Capture the cell that displays the provided text and extract its [X, Y] central coordinate. 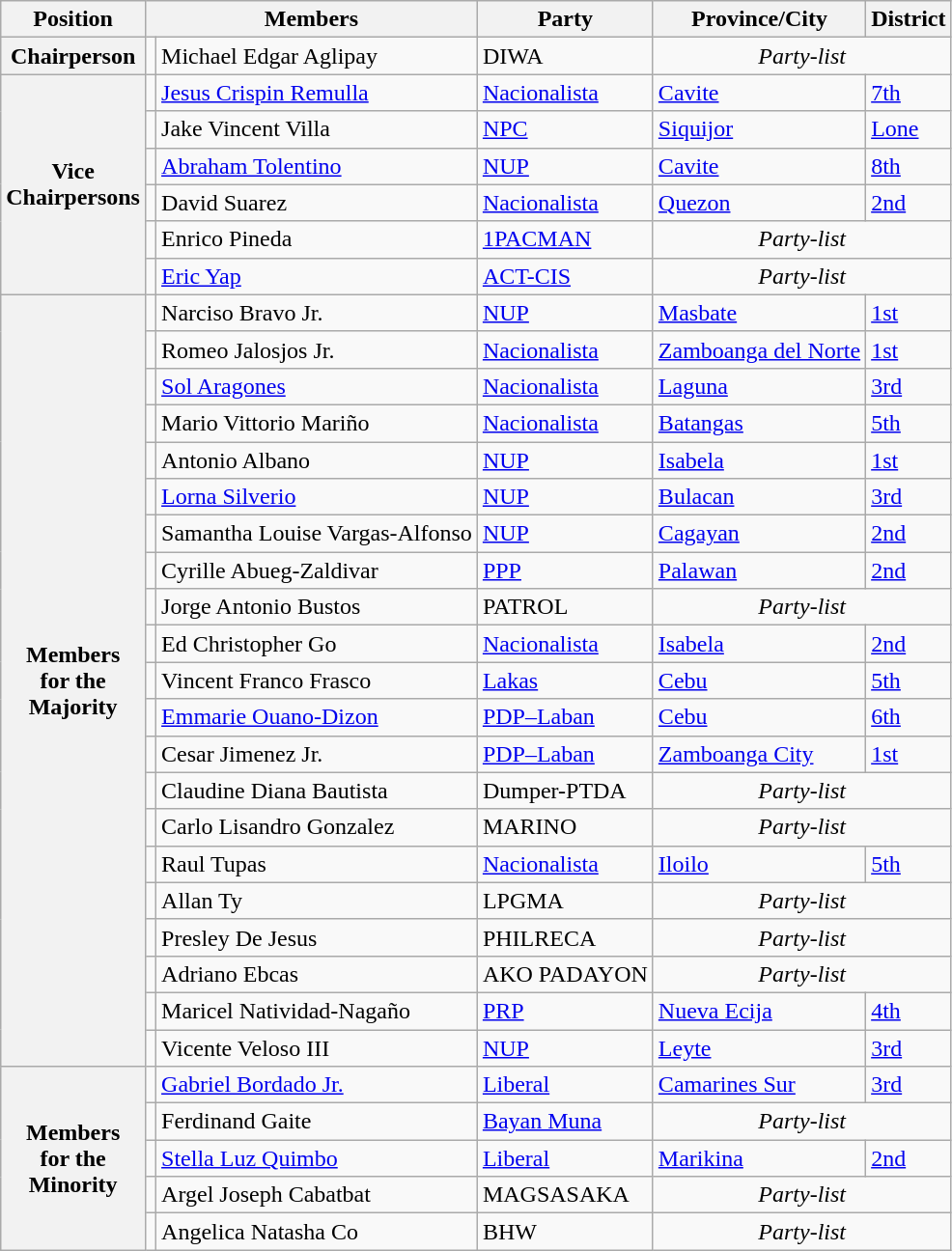
Jake Vincent Villa [317, 129]
Carlo Lisandro Gonzalez [317, 827]
PRP [565, 1011]
Cesar Jimenez Jr. [317, 754]
PPP [565, 570]
Membersfor theMajority [73, 680]
Allan Ty [317, 901]
Stella Luz Quimbo [317, 1158]
6th [909, 717]
1PACMAN [565, 239]
BHW [565, 1232]
LPGMA [565, 901]
PHILRECA [565, 937]
Adriano Ebcas [317, 974]
Palawan [759, 570]
Enrico Pineda [317, 239]
Argel Joseph Cabatbat [317, 1195]
DIWA [565, 56]
MAGSASAKA [565, 1195]
Vincent Franco Frasco [317, 681]
ACT-CIS [565, 276]
Leyte [759, 1047]
Bulacan [759, 497]
Cagayan [759, 534]
AKO PADAYON [565, 974]
Batangas [759, 423]
Lone [909, 129]
Antonio Albano [317, 460]
Vicente Veloso III [317, 1047]
Lakas [565, 681]
Party [565, 19]
Quezon [759, 203]
Province/City [759, 19]
Abraham Tolentino [317, 166]
Emmarie Ouano-Dizon [317, 717]
Romeo Jalosjos Jr. [317, 349]
Claudine Diana Bautista [317, 791]
District [909, 19]
Marikina [759, 1158]
Position [73, 19]
NPC [565, 129]
Iloilo [759, 864]
Siquijor [759, 129]
Zamboanga del Norte [759, 349]
Maricel Natividad-Nagaño [317, 1011]
Laguna [759, 386]
Gabriel Bordado Jr. [317, 1085]
Cyrille Abueg-Zaldivar [317, 570]
Mario Vittorio Mariño [317, 423]
Membersfor theMinority [73, 1158]
Ferdinand Gaite [317, 1122]
Samantha Louise Vargas-Alfonso [317, 534]
Members [311, 19]
David Suarez [317, 203]
Lorna Silverio [317, 497]
Raul Tupas [317, 864]
Bayan Muna [565, 1122]
Camarines Sur [759, 1085]
Narciso Bravo Jr. [317, 313]
Zamboanga City [759, 754]
Masbate [759, 313]
Angelica Natasha Co [317, 1232]
7th [909, 93]
Chairperson [73, 56]
4th [909, 1011]
Dumper-PTDA [565, 791]
Eric Yap [317, 276]
Jorge Antonio Bustos [317, 607]
8th [909, 166]
Sol Aragones [317, 386]
PATROL [565, 607]
Jesus Crispin Remulla [317, 93]
MARINO [565, 827]
Presley De Jesus [317, 937]
Michael Edgar Aglipay [317, 56]
ViceChairpersons [73, 184]
Ed Christopher Go [317, 644]
Nueva Ecija [759, 1011]
